Detect which cell encompasses the target text, then output its (x, y) center coordinate. 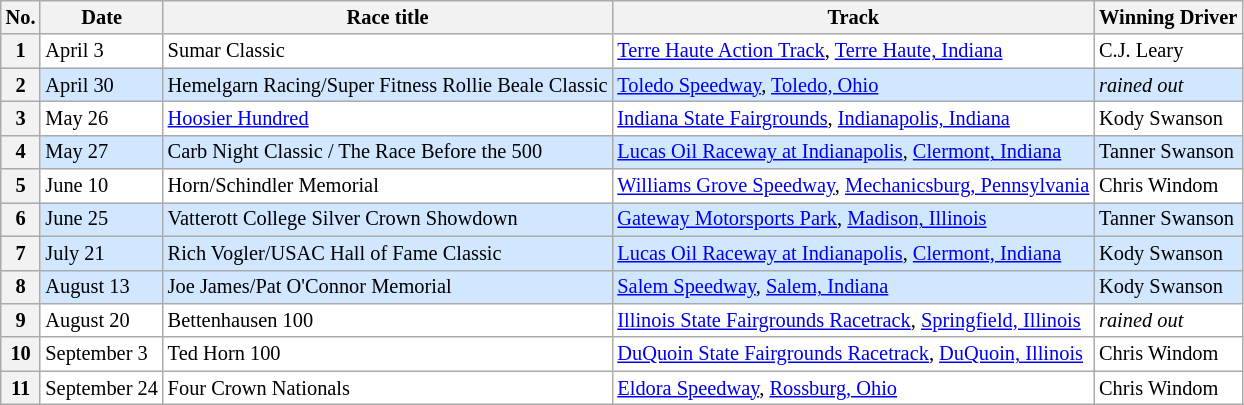
Bettenhausen 100 (388, 320)
DuQuoin State Fairgrounds Racetrack, DuQuoin, Illinois (853, 354)
Williams Grove Speedway, Mechanicsburg, Pennsylvania (853, 186)
2 (21, 85)
5 (21, 186)
Carb Night Classic / The Race Before the 500 (388, 152)
September 24 (101, 388)
June 25 (101, 219)
6 (21, 219)
9 (21, 320)
April 30 (101, 85)
11 (21, 388)
3 (21, 118)
Illinois State Fairgrounds Racetrack, Springfield, Illinois (853, 320)
Terre Haute Action Track, Terre Haute, Indiana (853, 51)
Eldora Speedway, Rossburg, Ohio (853, 388)
Horn/Schindler Memorial (388, 186)
1 (21, 51)
C.J. Leary (1168, 51)
Hemelgarn Racing/Super Fitness Rollie Beale Classic (388, 85)
September 3 (101, 354)
Indiana State Fairgrounds, Indianapolis, Indiana (853, 118)
Date (101, 17)
Ted Horn 100 (388, 354)
7 (21, 253)
May 27 (101, 152)
Winning Driver (1168, 17)
No. (21, 17)
June 10 (101, 186)
July 21 (101, 253)
Track (853, 17)
Four Crown Nationals (388, 388)
April 3 (101, 51)
Sumar Classic (388, 51)
10 (21, 354)
Gateway Motorsports Park, Madison, Illinois (853, 219)
August 20 (101, 320)
Vatterott College Silver Crown Showdown (388, 219)
Joe James/Pat O'Connor Memorial (388, 287)
Hoosier Hundred (388, 118)
8 (21, 287)
Race title (388, 17)
Salem Speedway, Salem, Indiana (853, 287)
May 26 (101, 118)
Rich Vogler/USAC Hall of Fame Classic (388, 253)
4 (21, 152)
Toledo Speedway, Toledo, Ohio (853, 85)
August 13 (101, 287)
